Identify which cell holds the provided text, then report its (x, y) central coordinate. 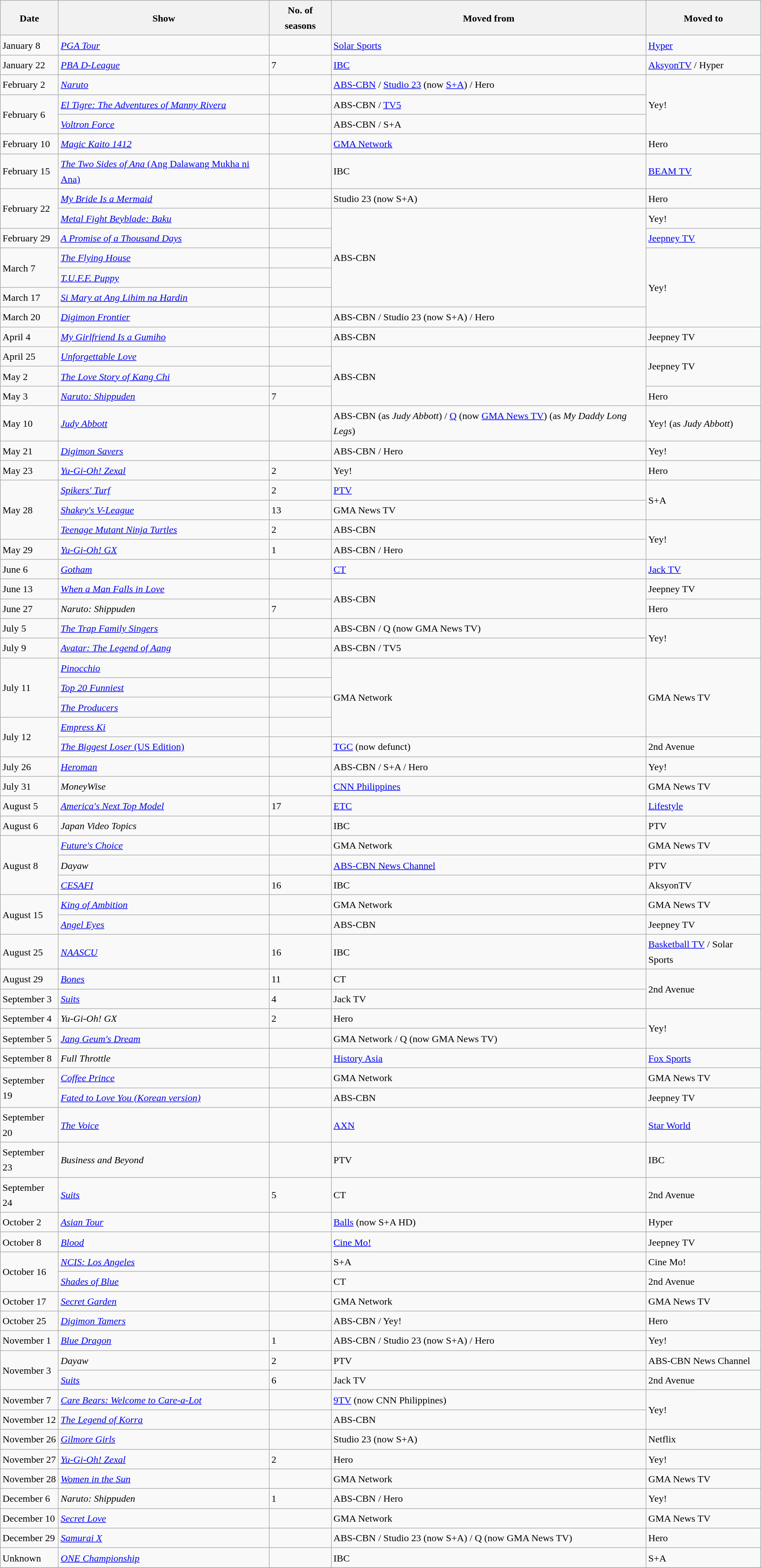
February 22 (29, 208)
August 29 (29, 979)
ETC (489, 806)
July 9 (29, 648)
November 27 (29, 1459)
Yey! (as Judy Abbott) (703, 423)
January 8 (29, 46)
November 7 (29, 1400)
Solar Sports (489, 46)
The Legend of Korra (164, 1419)
The Voice (164, 1125)
September 3 (29, 999)
AXN (489, 1125)
My Girlfriend Is a Gumiho (164, 337)
January 22 (29, 65)
TGC (now defunct) (489, 747)
When a Man Falls in Love (164, 589)
Asian Tour (164, 1223)
Care Bears: Welcome to Care-a-Lot (164, 1400)
9TV (now CNN Philippines) (489, 1400)
October 8 (29, 1242)
Pinocchio (164, 668)
Secret Love (164, 1518)
May 21 (29, 450)
December 29 (29, 1538)
Magic Kaito 1412 (164, 144)
April 25 (29, 357)
PBA D-League (164, 65)
August 5 (29, 806)
September 24 (29, 1195)
Si Mary at Ang Lihim na Hardin (164, 298)
Fox Sports (703, 1058)
NCIS: Los Angeles (164, 1262)
August 6 (29, 826)
Heroman (164, 767)
November 28 (29, 1479)
ABS-CBN / S+A / Hero (489, 767)
July 31 (29, 786)
Japan Video Topics (164, 826)
ABS-CBN / Q (now GMA News TV) (489, 628)
Unknown (29, 1557)
Secret Garden (164, 1301)
Netflix (703, 1440)
Naruto (164, 85)
The Two Sides of Ana (Ang Dalawang Mukha ni Ana) (164, 171)
Fated to Love You (Korean version) (164, 1097)
August 25 (29, 952)
Show (164, 18)
Date (29, 18)
ABS-CBN / S+A (489, 124)
November 3 (29, 1370)
September 8 (29, 1058)
MoneyWise (164, 786)
Gilmore Girls (164, 1440)
17 (300, 806)
Moved to (703, 18)
October 17 (29, 1301)
GMA Network / Q (now GMA News TV) (489, 1038)
March 20 (29, 317)
February 2 (29, 85)
4 (300, 999)
November 26 (29, 1440)
11 (300, 979)
February 29 (29, 238)
Shades of Blue (164, 1281)
The Trap Family Singers (164, 628)
March 7 (29, 267)
November 1 (29, 1340)
El Tigre: The Adventures of Manny Rivera (164, 104)
May 2 (29, 376)
Empress Ki (164, 727)
March 17 (29, 298)
February 10 (29, 144)
May 10 (29, 423)
Basketball TV / Solar Sports (703, 952)
6 (300, 1380)
Business and Beyond (164, 1160)
ABS-CBN / Yey! (489, 1321)
CNN Philippines (489, 786)
Full Throttle (164, 1058)
December 10 (29, 1518)
Unforgettable Love (164, 357)
Top 20 Funniest (164, 688)
Spikers' Turf (164, 490)
Digimon Frontier (164, 317)
Samurai X (164, 1538)
October 25 (29, 1321)
May 29 (29, 549)
Avatar: The Legend of Aang (164, 648)
Metal Fight Beyblade: Baku (164, 219)
Bones (164, 979)
ONE Championship (164, 1557)
September 23 (29, 1160)
NAASCU (164, 952)
July 5 (29, 628)
No. of seasons (300, 18)
October 2 (29, 1223)
September 5 (29, 1038)
History Asia (489, 1058)
Voltron Force (164, 124)
A Promise of a Thousand Days (164, 238)
ABS-CBN (as Judy Abbott) / Q (now GMA News TV) (as My Daddy Long Legs) (489, 423)
July 11 (29, 688)
CESAFI (164, 885)
5 (300, 1195)
September 4 (29, 1019)
Moved from (489, 18)
Shakey's V-League (164, 510)
May 3 (29, 396)
America's Next Top Model (164, 806)
Teenage Mutant Ninja Turtles (164, 530)
June 6 (29, 569)
13 (300, 510)
AksyonTV (703, 885)
The Love Story of Kang Chi (164, 376)
T.U.F.F. Puppy (164, 277)
Blue Dragon (164, 1340)
May 23 (29, 471)
Star World (703, 1125)
August 8 (29, 865)
Women in the Sun (164, 1479)
Angel Eyes (164, 924)
The Biggest Loser (US Edition) (164, 747)
King of Ambition (164, 905)
The Producers (164, 707)
September 20 (29, 1125)
Digimon Savers (164, 450)
June 27 (29, 609)
Gotham (164, 569)
November 12 (29, 1419)
Coffee Prince (164, 1078)
Digimon Tamers (164, 1321)
Future's Choice (164, 845)
June 13 (29, 589)
ABS-CBN / Studio 23 (now S+A) / Q (now GMA News TV) (489, 1538)
July 12 (29, 736)
October 16 (29, 1271)
April 4 (29, 337)
BEAM TV (703, 171)
December 6 (29, 1499)
Balls (now S+A HD) (489, 1223)
The Flying House (164, 258)
PGA Tour (164, 46)
May 28 (29, 510)
February 6 (29, 114)
February 15 (29, 171)
August 15 (29, 914)
July 26 (29, 767)
AksyonTV / Hyper (703, 65)
Lifestyle (703, 806)
Judy Abbott (164, 423)
Blood (164, 1242)
September 19 (29, 1088)
My Bride Is a Mermaid (164, 198)
Jang Geum's Dream (164, 1038)
